For the text-containing cell, return its midpoint in (X, Y) coordinate format. 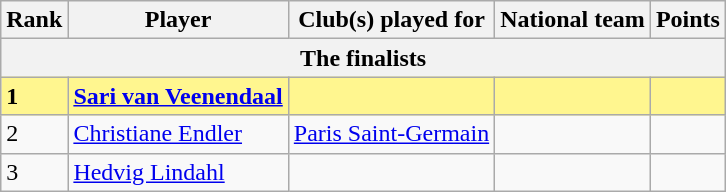
Christiane Endler (178, 134)
Club(s) played for (391, 20)
National team (573, 20)
3 (34, 172)
Hedvig Lindahl (178, 172)
Player (178, 20)
Sari van Veenendaal (178, 96)
1 (34, 96)
The finalists (364, 58)
Rank (34, 20)
Points (688, 20)
Paris Saint-Germain (391, 134)
2 (34, 134)
